From the cell containing the given text, extract its center point as (x, y) coordinate. 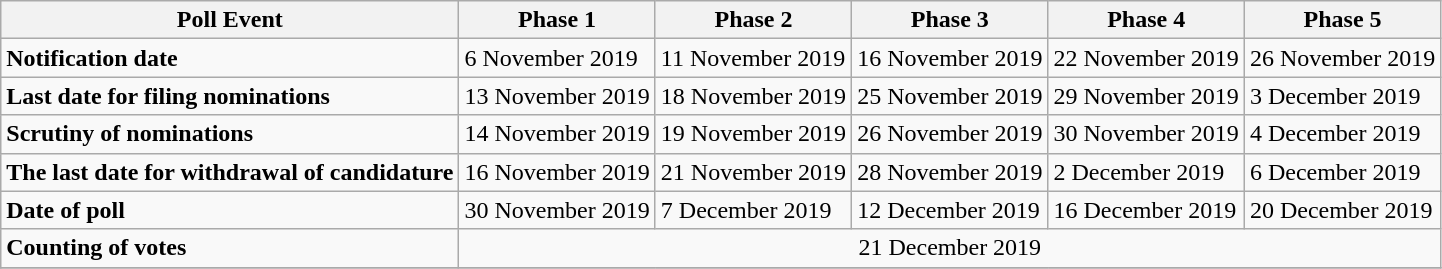
19 November 2019 (753, 134)
7 December 2019 (753, 210)
22 November 2019 (1146, 58)
11 November 2019 (753, 58)
The last date for withdrawal of candidature (230, 172)
2 December 2019 (1146, 172)
4 December 2019 (1342, 134)
25 November 2019 (950, 96)
Scrutiny of nominations (230, 134)
13 November 2019 (557, 96)
16 December 2019 (1146, 210)
Poll Event (230, 20)
Phase 4 (1146, 20)
Phase 5 (1342, 20)
21 December 2019 (950, 248)
18 November 2019 (753, 96)
Last date for filing nominations (230, 96)
Phase 3 (950, 20)
21 November 2019 (753, 172)
Phase 2 (753, 20)
29 November 2019 (1146, 96)
14 November 2019 (557, 134)
Phase 1 (557, 20)
Notification date (230, 58)
20 December 2019 (1342, 210)
28 November 2019 (950, 172)
Counting of votes (230, 248)
6 November 2019 (557, 58)
6 December 2019 (1342, 172)
12 December 2019 (950, 210)
3 December 2019 (1342, 96)
Date of poll (230, 210)
